Determine the [X, Y] coordinate at the center of the cell enclosing the given text.  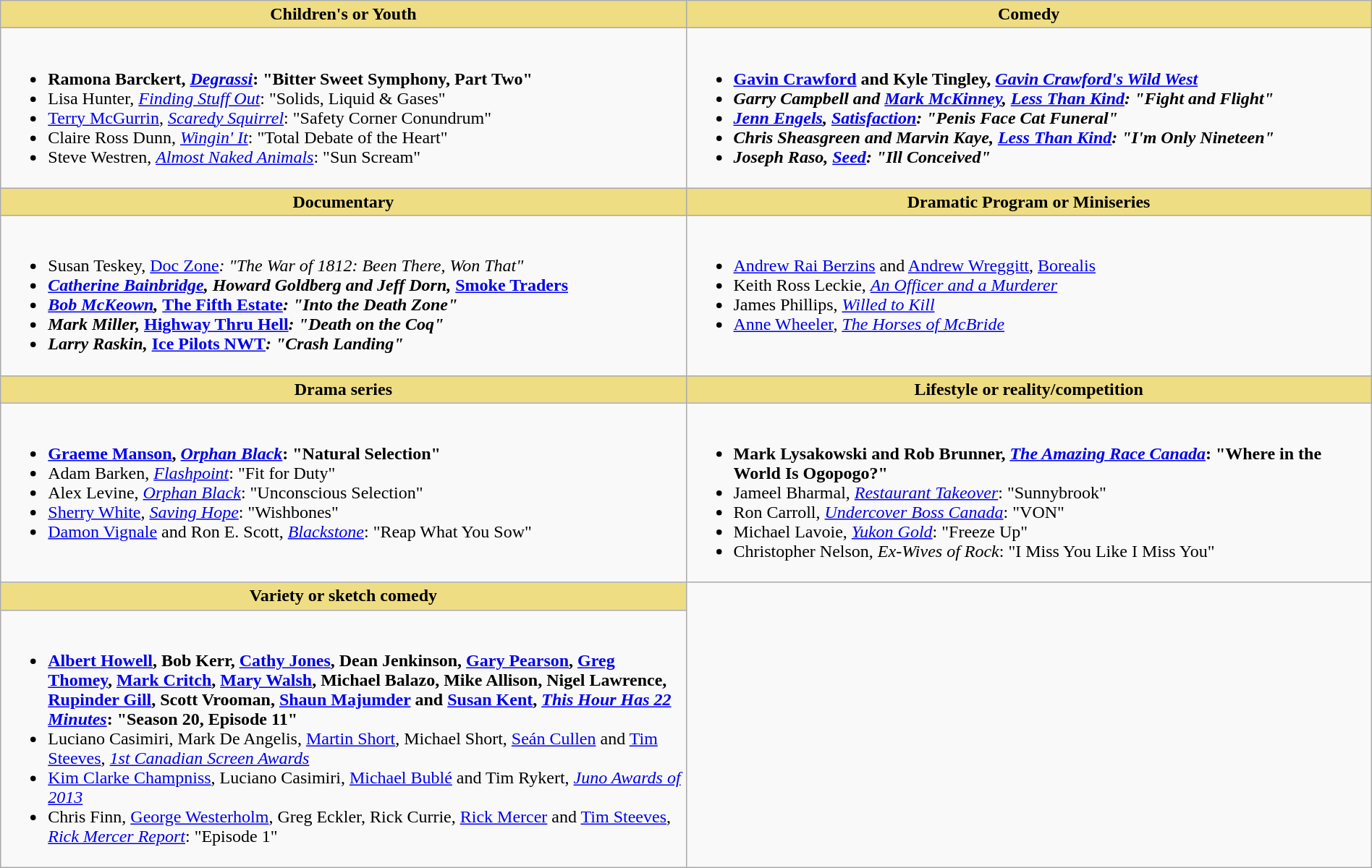
Lifestyle or reality/competition [1029, 389]
Comedy [1029, 14]
Dramatic Program or Miniseries [1029, 202]
Variety or sketch comedy [343, 596]
Drama series [343, 389]
Documentary [343, 202]
Children's or Youth [343, 14]
